Find where the given text appears and provide that cell's center as [x, y] coordinate. 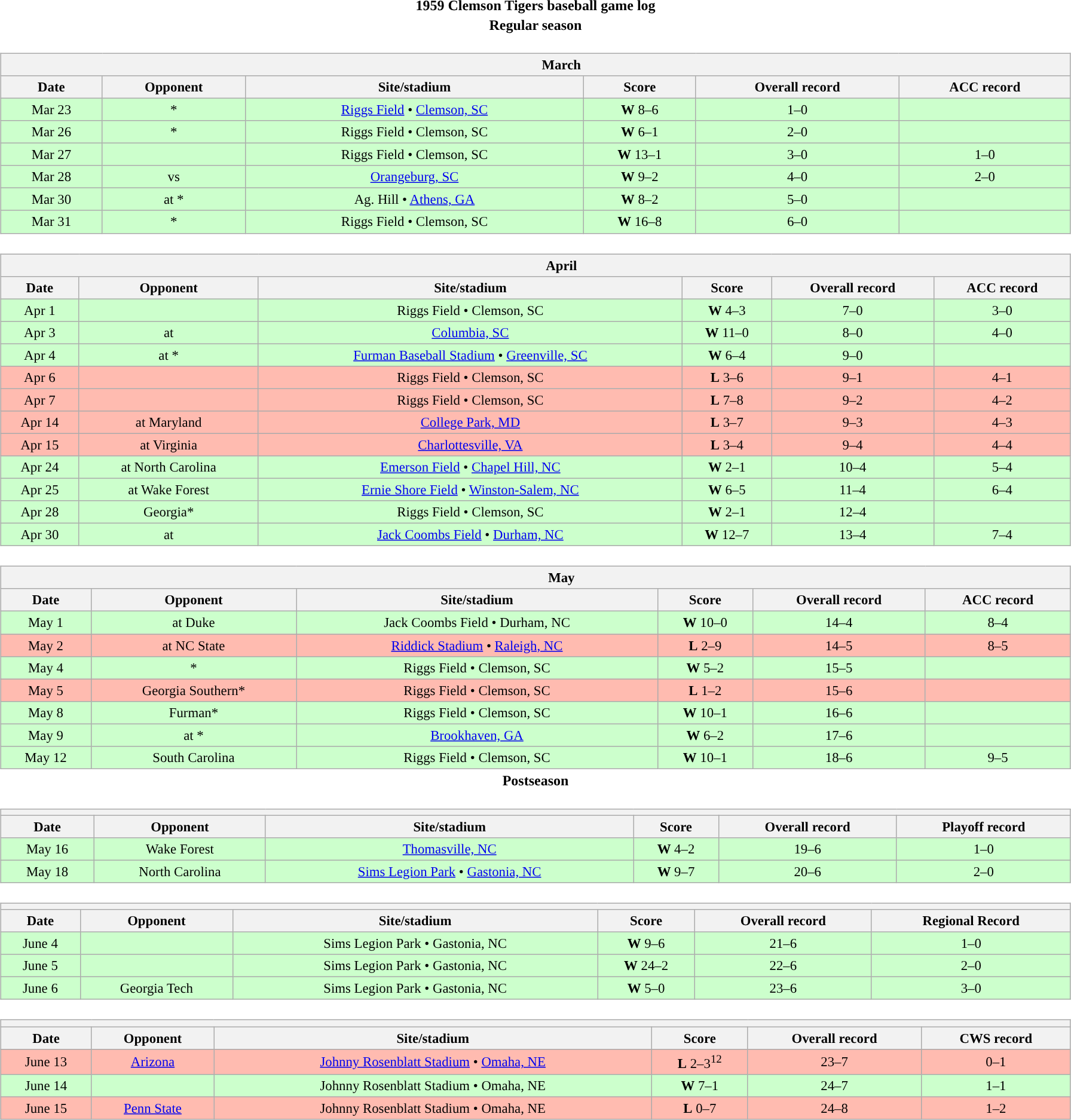
W 24–2 [647, 966]
9–2 [852, 400]
W 9–6 [647, 944]
L 0–7 [700, 1108]
L 7–8 [727, 400]
12–4 [852, 512]
11–4 [852, 489]
Apr 3 [39, 332]
L 2–9 [705, 645]
19–6 [807, 849]
L 3–6 [727, 377]
Apr 25 [39, 489]
W 6–4 [727, 355]
18–6 [839, 757]
May 18 [48, 871]
Georgia Tech [157, 989]
CWS record [996, 1038]
8–0 [852, 332]
9–4 [852, 445]
W 4–3 [727, 310]
5–0 [797, 200]
Ernie Shore Field • Winston-Salem, NC [470, 489]
vs [173, 177]
North Carolina [179, 871]
Brookhaven, GA [477, 735]
at Wake Forest [169, 489]
14–5 [839, 645]
9–3 [852, 423]
Columbia, SC [470, 332]
9–1 [852, 377]
W 11–0 [727, 332]
W 9–2 [639, 177]
L 3–7 [727, 423]
6–0 [797, 222]
W 5–0 [647, 989]
Playoff record [984, 827]
Charlottesville, VA [470, 445]
Apr 1 [39, 310]
Mar 28 [51, 177]
May 4 [46, 668]
May 12 [46, 757]
May 5 [46, 690]
15–6 [839, 690]
Mar 23 [51, 109]
23–6 [783, 989]
W 9–7 [676, 871]
24–7 [834, 1085]
W 7–1 [700, 1085]
Mar 26 [51, 132]
June 5 [41, 966]
Regional Record [971, 921]
22–6 [783, 966]
May 2 [46, 645]
1–2 [996, 1108]
June 6 [41, 989]
Mar 31 [51, 222]
5–4 [1002, 467]
L 3–4 [727, 445]
Arizona [152, 1061]
8–5 [998, 645]
9–5 [998, 757]
at NC State [194, 645]
23–7 [834, 1061]
Apr 14 [39, 423]
College Park, MD [470, 423]
Apr 28 [39, 512]
13–4 [852, 535]
Mar 27 [51, 155]
June 14 [47, 1085]
W 13–1 [639, 155]
7–0 [852, 310]
Emerson Field • Chapel Hill, NC [470, 467]
Penn State [152, 1108]
June 13 [47, 1061]
1–1 [996, 1085]
at North Carolina [169, 467]
8–4 [998, 623]
Apr 4 [39, 355]
April [535, 265]
W 8–6 [639, 109]
W 8–2 [639, 200]
Furman* [194, 712]
24–8 [834, 1108]
16–6 [839, 712]
4–2 [1002, 400]
21–6 [783, 944]
10–4 [852, 467]
14–4 [839, 623]
May 8 [46, 712]
W 4–2 [676, 849]
15–5 [839, 668]
20–6 [807, 871]
South Carolina [194, 757]
4–1 [1002, 377]
Apr 7 [39, 400]
4–3 [1002, 423]
4–4 [1002, 445]
Apr 24 [39, 467]
9–0 [852, 355]
at Maryland [169, 423]
Orangeburg, SC [414, 177]
W 16–8 [639, 222]
W 6–2 [705, 735]
W 6–5 [727, 489]
W 6–1 [639, 132]
Apr 6 [39, 377]
0–1 [996, 1061]
at Duke [194, 623]
June 15 [47, 1108]
L 1–2 [705, 690]
17–6 [839, 735]
May [535, 578]
June 4 [41, 944]
May 16 [48, 849]
Thomasville, NC [449, 849]
Apr 30 [39, 535]
W 5–2 [705, 668]
May 1 [46, 623]
Wake Forest [179, 849]
May 9 [46, 735]
Georgia Southern* [194, 690]
Riddick Stadium • Raleigh, NC [477, 645]
at Virginia [169, 445]
Ag. Hill • Athens, GA [414, 200]
W 12–7 [727, 535]
Apr 15 [39, 445]
March [535, 65]
Mar 30 [51, 200]
Georgia* [169, 512]
6–4 [1002, 489]
W 10–0 [705, 623]
L 2–312 [700, 1061]
Furman Baseball Stadium • Greenville, SC [470, 355]
7–4 [1002, 535]
